Search for the cell housing the specified text and yield its (X, Y) center coordinate. 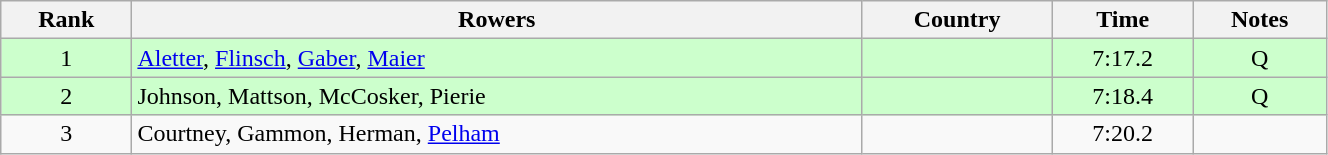
7:17.2 (1123, 58)
3 (66, 134)
Rank (66, 20)
Rowers (497, 20)
Johnson, Mattson, McCosker, Pierie (497, 96)
1 (66, 58)
Aletter, Flinsch, Gaber, Maier (497, 58)
Courtney, Gammon, Herman, Pelham (497, 134)
2 (66, 96)
7:18.4 (1123, 96)
Country (958, 20)
Notes (1260, 20)
7:20.2 (1123, 134)
Time (1123, 20)
